Detect which cell encompasses the target text, then output its (x, y) center coordinate. 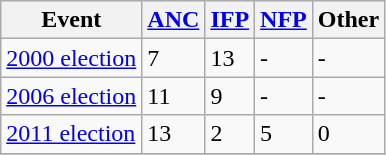
ANC (174, 20)
Event (72, 20)
0 (348, 134)
2000 election (72, 58)
2006 election (72, 96)
9 (230, 96)
2 (230, 134)
7 (174, 58)
2011 election (72, 134)
Other (348, 20)
11 (174, 96)
5 (284, 134)
IFP (230, 20)
NFP (284, 20)
